Return [x, y] of the center of cell containing provided text 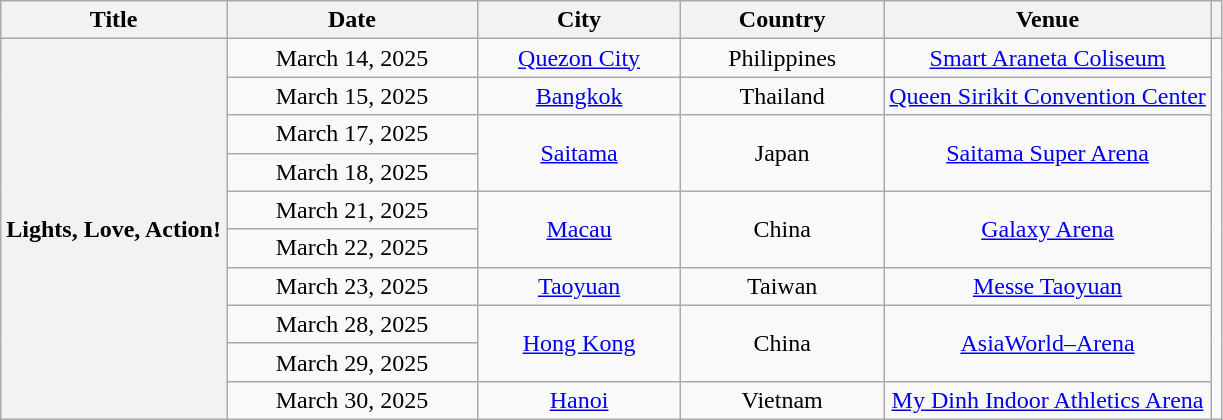
March 29, 2025 [352, 362]
Taiwan [782, 286]
Lights, Love, Action! [114, 230]
Title [114, 20]
March 15, 2025 [352, 96]
Venue [1048, 20]
Japan [782, 153]
Macau [580, 229]
March 23, 2025 [352, 286]
March 22, 2025 [352, 248]
Quezon City [580, 58]
March 18, 2025 [352, 172]
Bangkok [580, 96]
Queen Sirikit Convention Center [1048, 96]
March 21, 2025 [352, 210]
My Dinh Indoor Athletics Arena [1048, 400]
AsiaWorld–Arena [1048, 343]
March 17, 2025 [352, 134]
Hong Kong [580, 343]
March 30, 2025 [352, 400]
March 14, 2025 [352, 58]
Date [352, 20]
Messe Taoyuan [1048, 286]
City [580, 20]
Hanoi [580, 400]
Taoyuan [580, 286]
Thailand [782, 96]
Country [782, 20]
March 28, 2025 [352, 324]
Galaxy Arena [1048, 229]
Smart Araneta Coliseum [1048, 58]
Philippines [782, 58]
Vietnam [782, 400]
Saitama Super Arena [1048, 153]
Saitama [580, 153]
